Return the [X, Y] coordinate for the center point of the cell that contains the specified text.  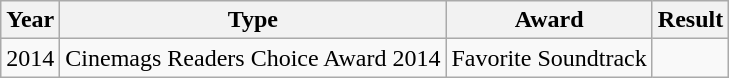
Favorite Soundtrack [549, 58]
Cinemags Readers Choice Award 2014 [253, 58]
Type [253, 20]
Result [690, 20]
2014 [30, 58]
Year [30, 20]
Award [549, 20]
